Locate the cell with the specified text and output its (x, y) center coordinate. 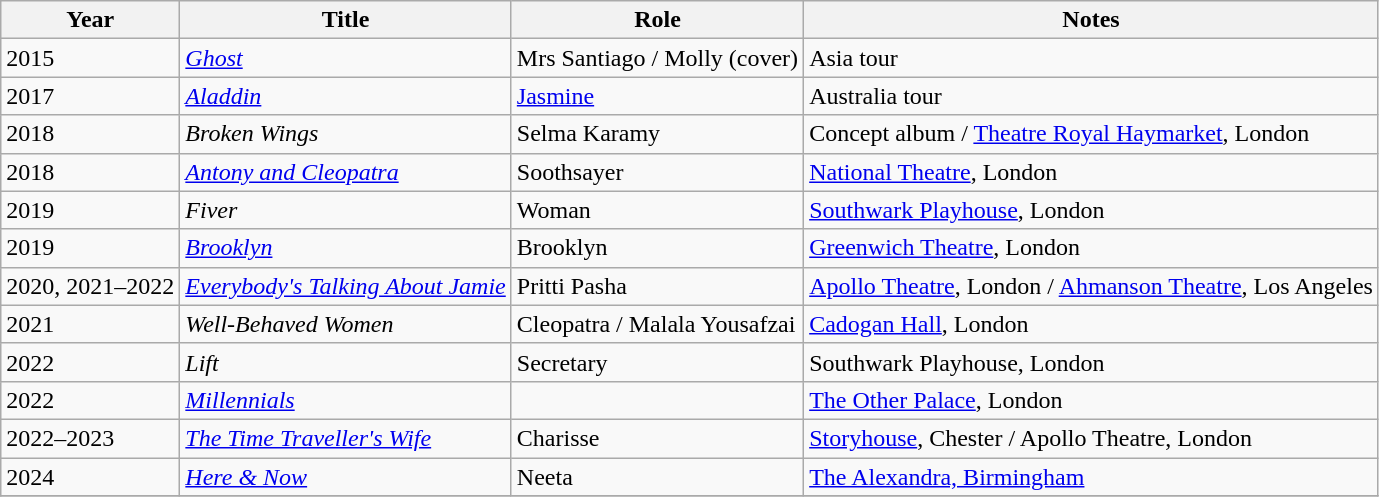
Neeta (657, 477)
2020, 2021–2022 (90, 286)
Title (346, 20)
Charisse (657, 438)
Ghost (346, 58)
Antony and Cleopatra (346, 172)
National Theatre, London (1092, 172)
The Alexandra, Birmingham (1092, 477)
Broken Wings (346, 134)
Here & Now (346, 477)
Apollo Theatre, London / Ahmanson Theatre, Los Angeles (1092, 286)
2021 (90, 324)
Concept album / Theatre Royal Haymarket, London (1092, 134)
Aladdin (346, 96)
The Time Traveller's Wife (346, 438)
Lift (346, 362)
2022–2023 (90, 438)
Notes (1092, 20)
Storyhouse, Chester / Apollo Theatre, London (1092, 438)
Fiver (346, 210)
Well-Behaved Women (346, 324)
Selma Karamy (657, 134)
Asia tour (1092, 58)
Greenwich Theatre, London (1092, 248)
Soothsayer (657, 172)
2024 (90, 477)
Pritti Pasha (657, 286)
Role (657, 20)
The Other Palace, London (1092, 400)
2017 (90, 96)
Australia tour (1092, 96)
Millennials (346, 400)
Mrs Santiago / Molly (cover) (657, 58)
Cleopatra / Malala Yousafzai (657, 324)
Secretary (657, 362)
Woman (657, 210)
2015 (90, 58)
Jasmine (657, 96)
Year (90, 20)
Everybody's Talking About Jamie (346, 286)
Cadogan Hall, London (1092, 324)
